Output the [x, y] coordinate of the center of the cell containing the given text.  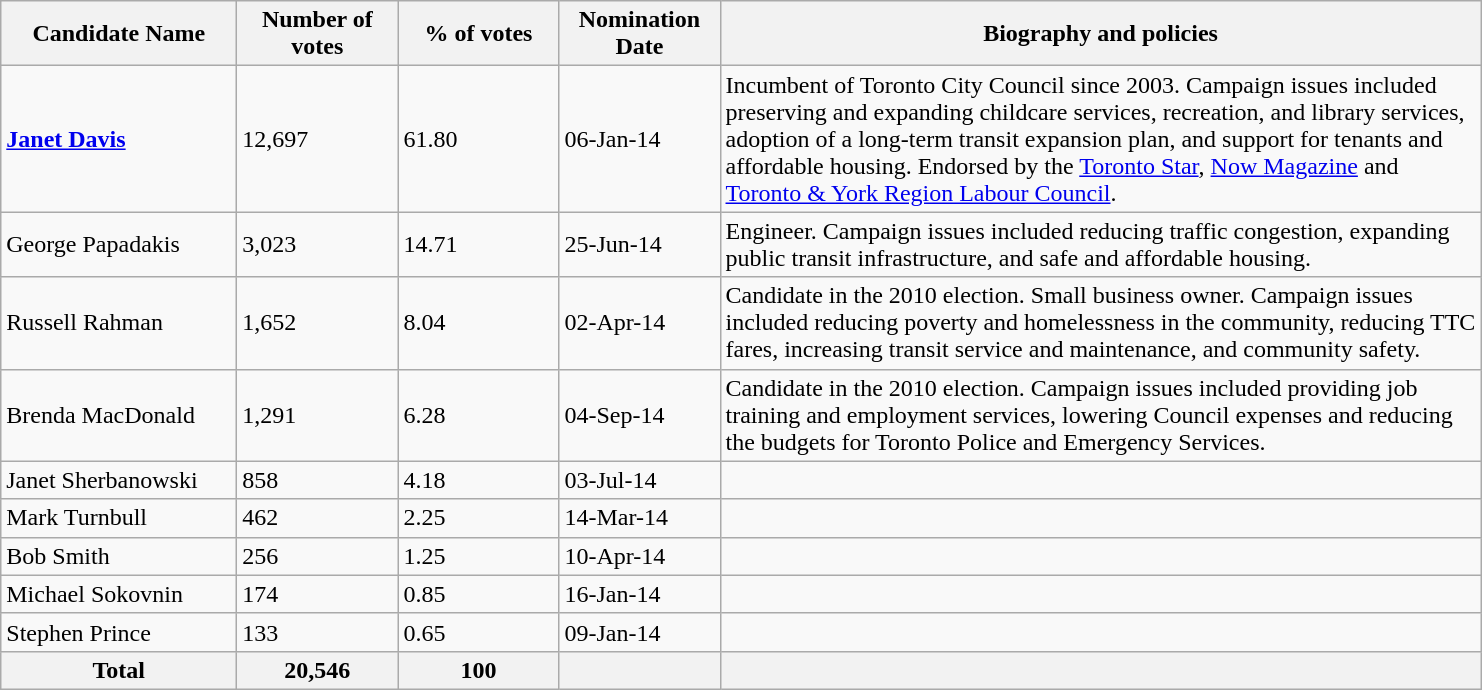
04-Sep-14 [640, 415]
6.28 [478, 415]
14-Mar-14 [640, 518]
Russell Rahman [119, 323]
25-Jun-14 [640, 244]
Number of votes [318, 34]
06-Jan-14 [640, 139]
% of votes [478, 34]
1,652 [318, 323]
133 [318, 632]
Total [119, 670]
Brenda MacDonald [119, 415]
16-Jan-14 [640, 594]
Stephen Prince [119, 632]
Janet Davis [119, 139]
George Papadakis [119, 244]
10-Apr-14 [640, 556]
3,023 [318, 244]
4.18 [478, 480]
Michael Sokovnin [119, 594]
61.80 [478, 139]
Mark Turnbull [119, 518]
2.25 [478, 518]
0.65 [478, 632]
256 [318, 556]
09-Jan-14 [640, 632]
14.71 [478, 244]
Engineer. Campaign issues included reducing traffic congestion, expanding public transit infrastructure, and safe and affordable housing. [1100, 244]
8.04 [478, 323]
Nomination Date [640, 34]
1.25 [478, 556]
Candidate Name [119, 34]
858 [318, 480]
462 [318, 518]
0.85 [478, 594]
174 [318, 594]
03-Jul-14 [640, 480]
02-Apr-14 [640, 323]
Bob Smith [119, 556]
Janet Sherbanowski [119, 480]
100 [478, 670]
20,546 [318, 670]
1,291 [318, 415]
Biography and policies [1100, 34]
12,697 [318, 139]
